Determine the [X, Y] coordinate at the center of the cell enclosing the given text.  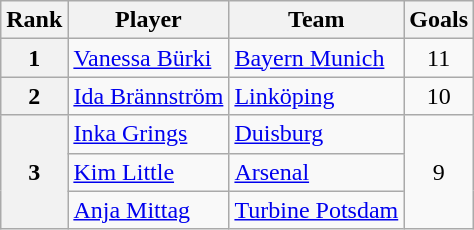
3 [34, 172]
2 [34, 96]
Kim Little [148, 172]
11 [439, 58]
Goals [439, 20]
Turbine Potsdam [316, 210]
Linköping [316, 96]
Player [148, 20]
Bayern Munich [316, 58]
Rank [34, 20]
Anja Mittag [148, 210]
1 [34, 58]
Inka Grings [148, 134]
10 [439, 96]
Vanessa Bürki [148, 58]
Team [316, 20]
Arsenal [316, 172]
9 [439, 172]
Ida Brännström [148, 96]
Duisburg [316, 134]
